Return [x, y] of the center of cell containing provided text 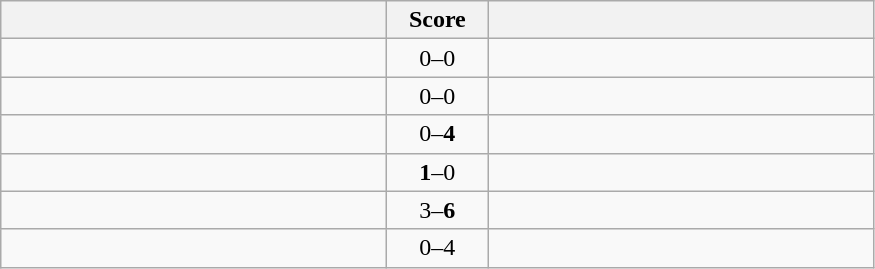
1–0 [438, 172]
3–6 [438, 210]
Score [438, 20]
